Pinpoint the cell where the given text exists, returning its (X, Y) midpoint coordinate. 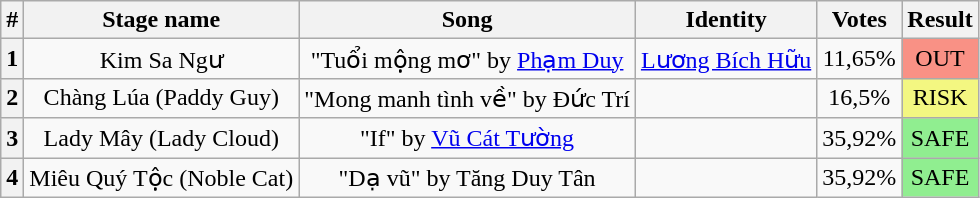
16,5% (860, 98)
Chàng Lúa (Paddy Guy) (162, 98)
3 (12, 138)
Lương Bích Hữu (726, 59)
4 (12, 178)
11,65% (860, 59)
Lady Mây (Lady Cloud) (162, 138)
Song (468, 20)
Kim Sa Ngư (162, 59)
Identity (726, 20)
2 (12, 98)
# (12, 20)
Result (940, 20)
"Tuổi mộng mơ" by Phạm Duy (468, 59)
"Dạ vũ" by Tăng Duy Tân (468, 178)
Votes (860, 20)
1 (12, 59)
RISK (940, 98)
"If" by Vũ Cát Tường (468, 138)
OUT (940, 59)
"Mong manh tình về" by Đức Trí (468, 98)
Stage name (162, 20)
Miêu Quý Tộc (Noble Cat) (162, 178)
